Search for the cell housing the specified text and yield its (X, Y) center coordinate. 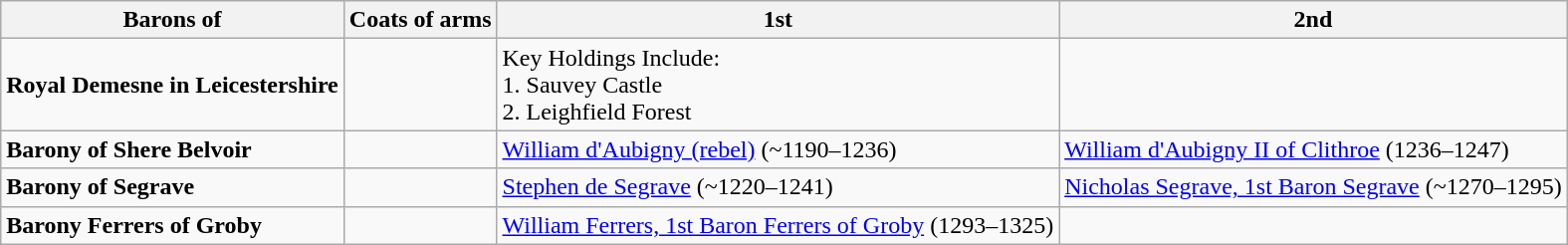
Nicholas Segrave, 1st Baron Segrave (~1270–1295) (1314, 187)
Barony of Shere Belvoir (173, 149)
William Ferrers, 1st Baron Ferrers of Groby (1293–1325) (779, 225)
Key Holdings Include:1. Sauvey Castle2. Leighfield Forest (779, 85)
Stephen de Segrave (~1220–1241) (779, 187)
Barons of (173, 20)
2nd (1314, 20)
1st (779, 20)
Barony Ferrers of Groby (173, 225)
William d'Aubigny (rebel) (~1190–1236) (779, 149)
Royal Demesne in Leicestershire (173, 85)
Barony of Segrave (173, 187)
Coats of arms (420, 20)
William d'Aubigny II of Clithroe (1236–1247) (1314, 149)
